Identify which cell holds the provided text, then report its [X, Y] central coordinate. 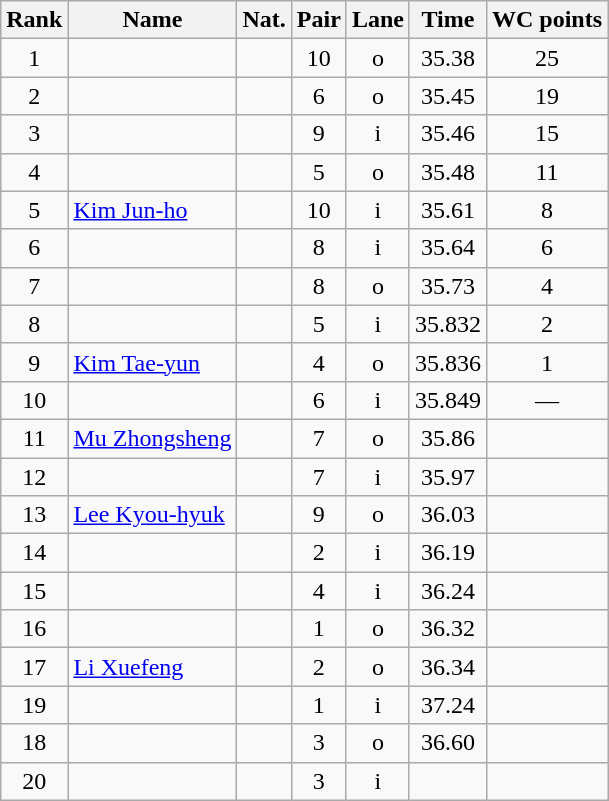
20 [34, 781]
Lane [378, 20]
12 [34, 477]
35.48 [448, 172]
Mu Zhongsheng [152, 438]
16 [34, 629]
25 [546, 58]
36.34 [448, 667]
35.46 [448, 134]
35.64 [448, 248]
Lee Kyou-hyuk [152, 515]
37.24 [448, 705]
35.38 [448, 58]
Li Xuefeng [152, 667]
35.97 [448, 477]
35.849 [448, 400]
— [546, 400]
36.32 [448, 629]
Time [448, 20]
Kim Jun-ho [152, 210]
35.832 [448, 324]
36.24 [448, 591]
Nat. [264, 20]
WC points [546, 20]
36.19 [448, 553]
35.836 [448, 362]
18 [34, 743]
Pair [318, 20]
35.61 [448, 210]
Kim Tae-yun [152, 362]
35.73 [448, 286]
35.45 [448, 96]
13 [34, 515]
17 [34, 667]
Rank [34, 20]
36.60 [448, 743]
Name [152, 20]
14 [34, 553]
35.86 [448, 438]
36.03 [448, 515]
